Search for the cell housing the specified text and yield its [x, y] center coordinate. 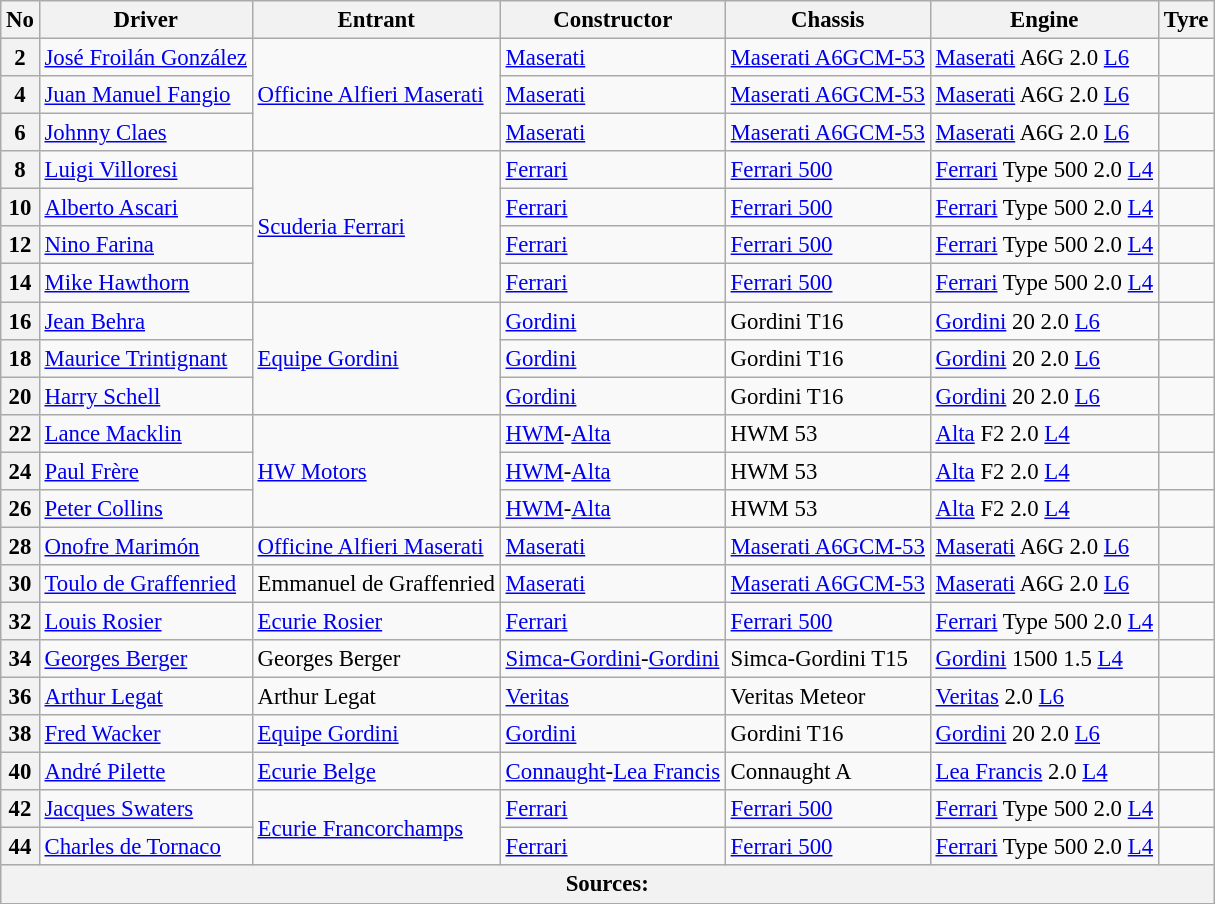
Engine [1044, 20]
6 [20, 133]
40 [20, 772]
Louis Rosier [146, 621]
Sources: [608, 885]
Johnny Claes [146, 133]
Gordini 1500 1.5 L4 [1044, 659]
Juan Manuel Fangio [146, 95]
32 [20, 621]
Harry Schell [146, 396]
Paul Frère [146, 471]
Entrant [376, 20]
HW Motors [376, 470]
44 [20, 847]
Maurice Trintignant [146, 358]
16 [20, 321]
Driver [146, 20]
Lance Macklin [146, 433]
Ecurie Belge [376, 772]
24 [20, 471]
Mike Hawthorn [146, 283]
26 [20, 509]
12 [20, 245]
Connaught-Lea Francis [612, 772]
28 [20, 546]
Ecurie Rosier [376, 621]
Simca-Gordini T15 [828, 659]
Veritas 2.0 L6 [1044, 697]
Veritas [612, 697]
Scuderia Ferrari [376, 226]
2 [20, 58]
Chassis [828, 20]
José Froilán González [146, 58]
20 [20, 396]
Charles de Tornaco [146, 847]
Peter Collins [146, 509]
Nino Farina [146, 245]
Onofre Marimón [146, 546]
42 [20, 809]
30 [20, 584]
10 [20, 208]
Tyre [1186, 20]
Jean Behra [146, 321]
8 [20, 170]
Toulo de Graffenried [146, 584]
14 [20, 283]
36 [20, 697]
Ecurie Francorchamps [376, 828]
André Pilette [146, 772]
Alberto Ascari [146, 208]
4 [20, 95]
Emmanuel de Graffenried [376, 584]
Jacques Swaters [146, 809]
Constructor [612, 20]
Veritas Meteor [828, 697]
No [20, 20]
Lea Francis 2.0 L4 [1044, 772]
Simca-Gordini-Gordini [612, 659]
Connaught A [828, 772]
22 [20, 433]
Fred Wacker [146, 734]
Luigi Villoresi [146, 170]
34 [20, 659]
18 [20, 358]
38 [20, 734]
